Identify which cell holds the provided text, then report its (X, Y) central coordinate. 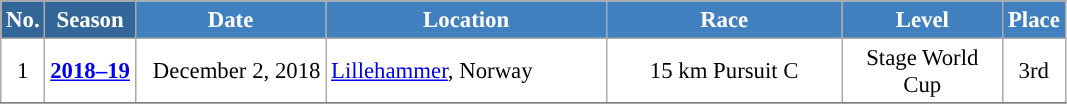
Season (90, 20)
No. (23, 20)
1 (23, 72)
15 km Pursuit C (724, 72)
Level (922, 20)
Stage World Cup (922, 72)
2018–19 (90, 72)
Place (1034, 20)
Date (230, 20)
3rd (1034, 72)
December 2, 2018 (230, 72)
Location (466, 20)
Lillehammer, Norway (466, 72)
Race (724, 20)
